Scan for the cell matching the given text and deliver its [x, y] coordinate at center. 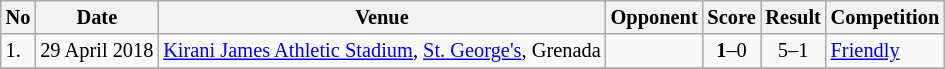
Opponent [654, 17]
Kirani James Athletic Stadium, St. George's, Grenada [382, 51]
Score [732, 17]
Date [96, 17]
Result [794, 17]
1–0 [732, 51]
29 April 2018 [96, 51]
Venue [382, 17]
5–1 [794, 51]
Friendly [885, 51]
No [18, 17]
Competition [885, 17]
1. [18, 51]
